From the cell containing the given text, extract its center point as [x, y] coordinate. 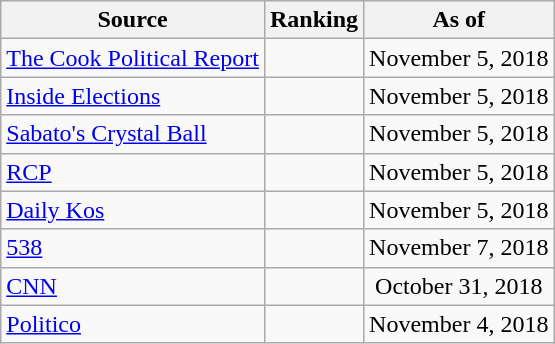
October 31, 2018 [459, 286]
Daily Kos [133, 210]
538 [133, 248]
Ranking [314, 20]
November 7, 2018 [459, 248]
The Cook Political Report [133, 58]
CNN [133, 286]
As of [459, 20]
Source [133, 20]
Inside Elections [133, 96]
Sabato's Crystal Ball [133, 134]
Politico [133, 324]
November 4, 2018 [459, 324]
RCP [133, 172]
